Capture the cell that displays the provided text and extract its (x, y) central coordinate. 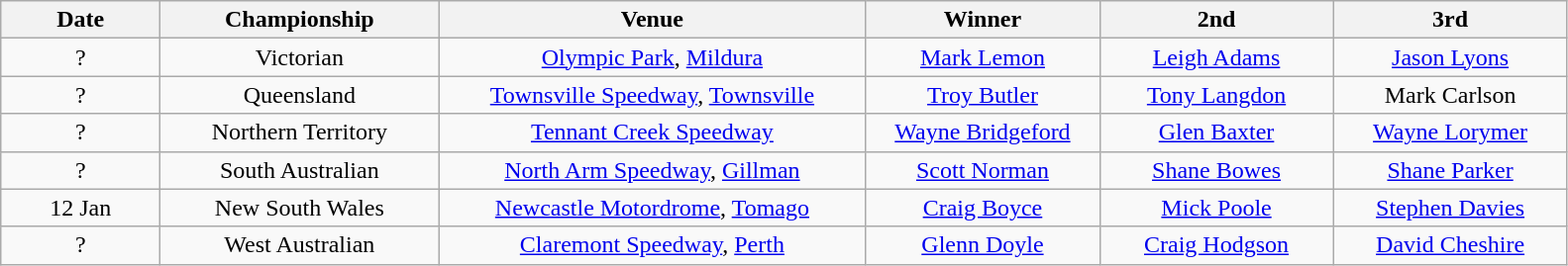
David Cheshire (1450, 245)
Troy Butler (983, 95)
Mick Poole (1216, 208)
2nd (1216, 20)
Wayne Bridgeford (983, 133)
Queensland (299, 95)
Venue (652, 20)
Jason Lyons (1450, 57)
Championship (299, 20)
12 Jan (81, 208)
Tennant Creek Speedway (652, 133)
Mark Carlson (1450, 95)
West Australian (299, 245)
North Arm Speedway, Gillman (652, 170)
3rd (1450, 20)
Stephen Davies (1450, 208)
Shane Parker (1450, 170)
Leigh Adams (1216, 57)
Mark Lemon (983, 57)
Northern Territory (299, 133)
Shane Bowes (1216, 170)
Glen Baxter (1216, 133)
Victorian (299, 57)
Wayne Lorymer (1450, 133)
Tony Langdon (1216, 95)
Townsville Speedway, Townsville (652, 95)
South Australian (299, 170)
Craig Boyce (983, 208)
Olympic Park, Mildura (652, 57)
Claremont Speedway, Perth (652, 245)
Date (81, 20)
Winner (983, 20)
Glenn Doyle (983, 245)
Newcastle Motordrome, Tomago (652, 208)
Scott Norman (983, 170)
New South Wales (299, 208)
Craig Hodgson (1216, 245)
